Identify which cell holds the provided text, then report its [X, Y] central coordinate. 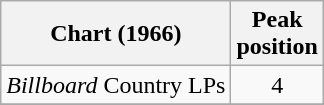
4 [277, 85]
Chart (1966) [116, 34]
Billboard Country LPs [116, 85]
Peakposition [277, 34]
